Capture the cell that displays the provided text and extract its [x, y] central coordinate. 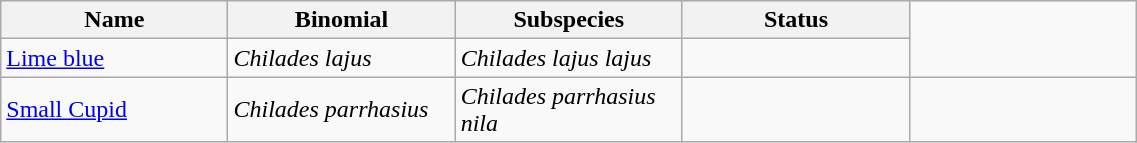
Status [796, 20]
Chilades lajus [342, 58]
Chilades lajus lajus [568, 58]
Binomial [342, 20]
Small Cupid [114, 110]
Subspecies [568, 20]
Name [114, 20]
Chilades parrhasius [342, 110]
Lime blue [114, 58]
Chilades parrhasius nila [568, 110]
